Find where the given text appears and provide that cell's center as [x, y] coordinate. 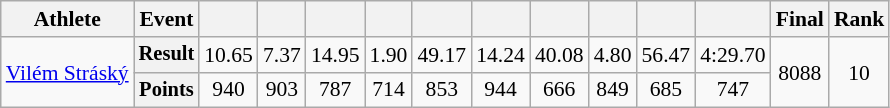
10.65 [228, 55]
666 [560, 90]
4.80 [613, 55]
685 [666, 90]
787 [336, 90]
40.08 [560, 55]
853 [442, 90]
1.90 [389, 55]
Athlete [68, 19]
14.24 [500, 55]
Final [800, 19]
7.37 [282, 55]
4:29.70 [732, 55]
49.17 [442, 55]
Points [167, 90]
Rank [860, 19]
747 [732, 90]
940 [228, 90]
714 [389, 90]
849 [613, 90]
903 [282, 90]
Event [167, 19]
Vilém Stráský [68, 72]
Result [167, 55]
10 [860, 72]
56.47 [666, 55]
944 [500, 90]
14.95 [336, 55]
8088 [800, 72]
